Capture the cell that displays the provided text and extract its (X, Y) central coordinate. 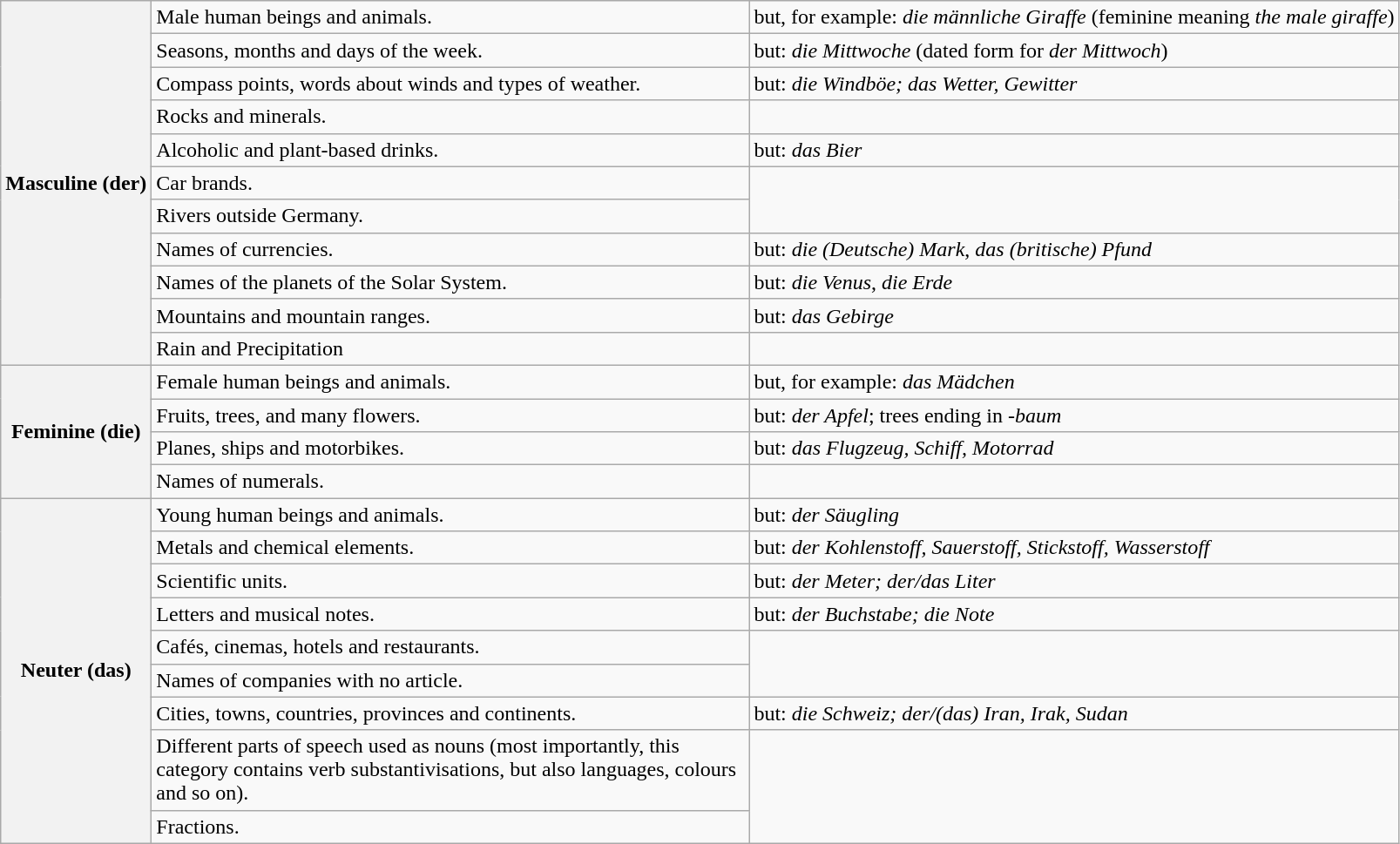
Female human beings and animals. (450, 381)
Rain and Precipitation (450, 348)
Cafés, cinemas, hotels and restaurants. (450, 647)
Seasons, months and days of the week. (450, 51)
but: der Buchstabe; die Note (1074, 614)
Neuter (das) (77, 671)
but, for example: die männliche Giraffe (feminine meaning the male giraffe) (1074, 17)
Mountains and mountain ranges. (450, 315)
but: die Mittwoche (dated form for der Mittwoch) (1074, 51)
Feminine (die) (77, 431)
Names of the planets of the Solar System. (450, 282)
Scientific units. (450, 581)
Different parts of speech used as nouns (most importantly, this category contains verb substantivisations, but also languages, colours and so on). (450, 770)
Letters and musical notes. (450, 614)
Names of companies with no article. (450, 680)
Alcoholic and plant-based drinks. (450, 150)
Young human beings and animals. (450, 515)
Masculine (der) (77, 183)
but: der Apfel; trees ending in -baum (1074, 415)
Rocks and minerals. (450, 117)
Planes, ships and motorbikes. (450, 449)
Names of numerals. (450, 482)
Fruits, trees, and many flowers. (450, 415)
but: der Kohlenstoff, Sauerstoff, Stickstoff, Wasserstoff (1074, 548)
Male human beings and animals. (450, 17)
but, for example: das Mädchen (1074, 381)
Cities, towns, countries, provinces and continents. (450, 713)
but: das Bier (1074, 150)
but: die Windböe; das Wetter, Gewitter (1074, 84)
Fractions. (450, 827)
Names of currencies. (450, 249)
but: das Flugzeug, Schiff, Motorrad (1074, 449)
Metals and chemical elements. (450, 548)
but: die Venus, die Erde (1074, 282)
Car brands. (450, 183)
but: die (Deutsche) Mark, das (britische) Pfund (1074, 249)
Rivers outside Germany. (450, 216)
but: der Meter; der/das Liter (1074, 581)
but: die Schweiz; der/(das) Iran, Irak, Sudan (1074, 713)
but: der Säugling (1074, 515)
Compass points, words about winds and types of weather. (450, 84)
but: das Gebirge (1074, 315)
